Capture the cell that displays the provided text and extract its (X, Y) central coordinate. 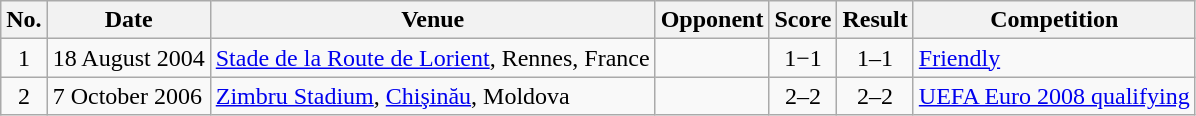
Opponent (712, 20)
7 October 2006 (128, 96)
Venue (432, 20)
1–1 (875, 58)
Score (803, 20)
2 (24, 96)
Competition (1054, 20)
1 (24, 58)
1−1 (803, 58)
Stade de la Route de Lorient, Rennes, France (432, 58)
No. (24, 20)
Result (875, 20)
Date (128, 20)
Zimbru Stadium, Chişinău, Moldova (432, 96)
Friendly (1054, 58)
18 August 2004 (128, 58)
UEFA Euro 2008 qualifying (1054, 96)
